Output the (x, y) coordinate of the center of the cell containing the given text.  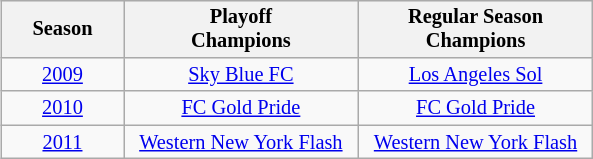
PlayoffChampions (242, 29)
Los Angeles Sol (476, 75)
2011 (62, 142)
2009 (62, 75)
Sky Blue FC (242, 75)
Season (62, 29)
2010 (62, 108)
Regular SeasonChampions (476, 29)
